Return the [x, y] coordinate for the center point of the cell that contains the specified text.  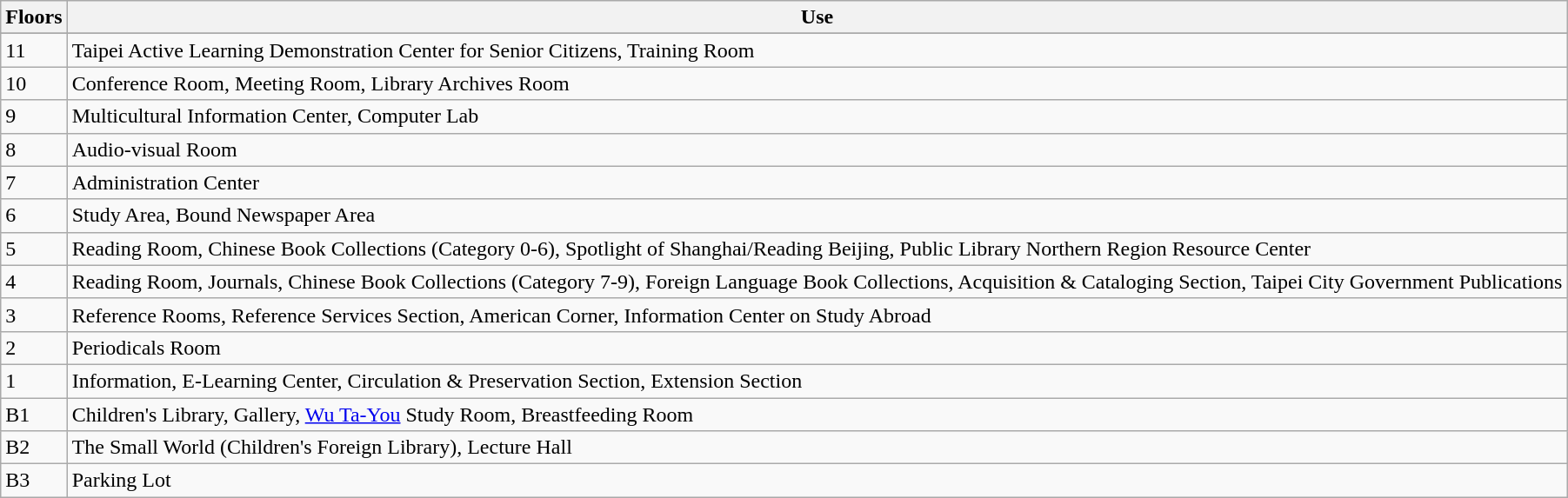
11 [34, 50]
Information, E-Learning Center, Circulation & Preservation Section, Extension Section [817, 381]
7 [34, 183]
Floors [34, 17]
Study Area, Bound Newspaper Area [817, 216]
8 [34, 149]
B1 [34, 415]
3 [34, 315]
The Small World (Children's Foreign Library), Lecture Hall [817, 448]
B3 [34, 481]
Use [817, 17]
5 [34, 249]
4 [34, 282]
1 [34, 381]
9 [34, 116]
B2 [34, 448]
Administration Center [817, 183]
Parking Lot [817, 481]
10 [34, 83]
2 [34, 348]
Audio-visual Room [817, 149]
Periodicals Room [817, 348]
Reading Room, Chinese Book Collections (Category 0-6), Spotlight of Shanghai/Reading Beijing, Public Library Northern Region Resource Center [817, 249]
Multicultural Information Center, Computer Lab [817, 116]
Reference Rooms, Reference Services Section, American Corner, Information Center on Study Abroad [817, 315]
Children's Library, Gallery, Wu Ta-You Study Room, Breastfeeding Room [817, 415]
Conference Room, Meeting Room, Library Archives Room [817, 83]
6 [34, 216]
Taipei Active Learning Demonstration Center for Senior Citizens, Training Room [817, 50]
